Detect which cell encompasses the target text, then output its (x, y) center coordinate. 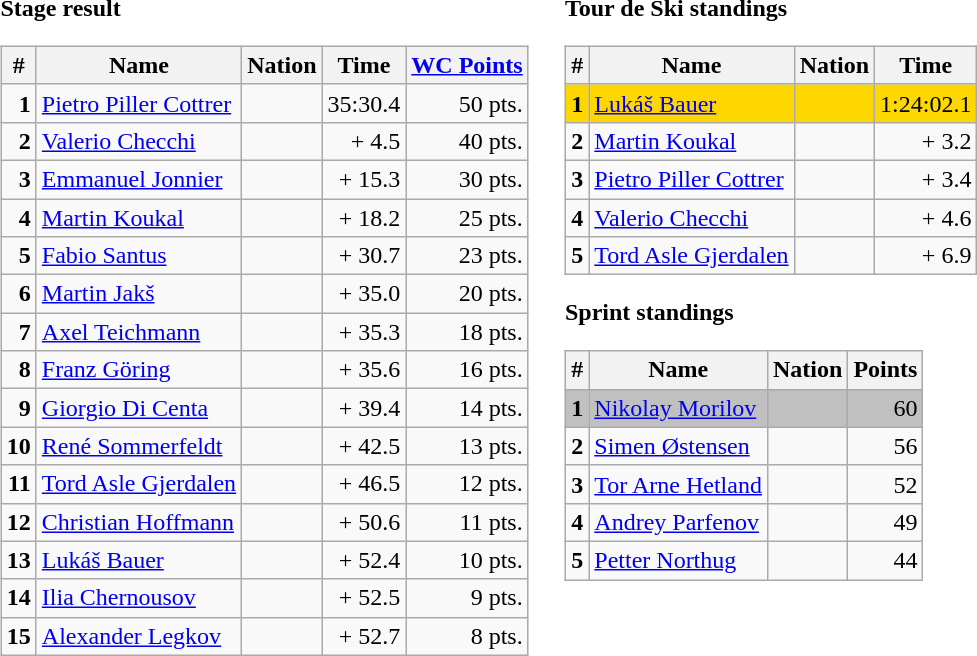
+ 52.5 (364, 598)
Petter Northug (678, 560)
+ 35.3 (364, 332)
50 pts. (467, 103)
+ 6.9 (926, 256)
13 (18, 560)
8 pts. (467, 636)
Simen Østensen (678, 446)
+ 4.5 (364, 141)
Tor Arne Hetland (678, 484)
+ 50.6 (364, 522)
+ 52.7 (364, 636)
+ 3.4 (926, 179)
Alexander Legkov (138, 636)
Axel Teichmann (138, 332)
Points (886, 370)
20 pts. (467, 294)
Nikolay Morilov (678, 408)
+ 4.6 (926, 217)
+ 46.5 (364, 484)
Franz Göring (138, 370)
44 (886, 560)
16 pts. (467, 370)
9 (18, 408)
60 (886, 408)
11 pts. (467, 522)
Martin Jakš (138, 294)
WC Points (467, 65)
40 pts. (467, 141)
30 pts. (467, 179)
+ 39.4 (364, 408)
13 pts. (467, 446)
+ 18.2 (364, 217)
+ 30.7 (364, 256)
23 pts. (467, 256)
35:30.4 (364, 103)
Andrey Parfenov (678, 522)
Fabio Santus (138, 256)
+ 3.2 (926, 141)
8 (18, 370)
25 pts. (467, 217)
10 (18, 446)
Ilia Chernousov (138, 598)
+ 42.5 (364, 446)
Emmanuel Jonnier (138, 179)
+ 35.0 (364, 294)
15 (18, 636)
René Sommerfeldt (138, 446)
14 (18, 598)
Christian Hoffmann (138, 522)
14 pts. (467, 408)
+ 15.3 (364, 179)
52 (886, 484)
10 pts. (467, 560)
11 (18, 484)
1:24:02.1 (926, 103)
6 (18, 294)
+ 52.4 (364, 560)
Giorgio Di Centa (138, 408)
18 pts. (467, 332)
9 pts. (467, 598)
7 (18, 332)
+ 35.6 (364, 370)
56 (886, 446)
12 pts. (467, 484)
49 (886, 522)
12 (18, 522)
